Provide the [x, y] coordinate of the cell's center where the given text is located.  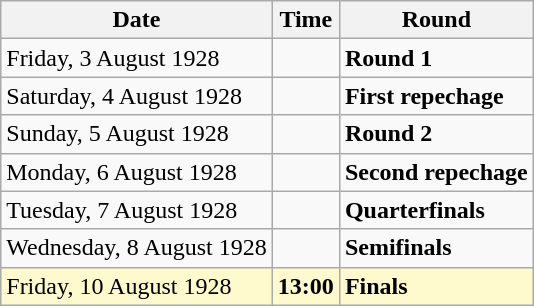
Friday, 3 August 1928 [137, 58]
Finals [436, 286]
Second repechage [436, 172]
Saturday, 4 August 1928 [137, 96]
Time [306, 20]
Quarterfinals [436, 210]
Wednesday, 8 August 1928 [137, 248]
Semifinals [436, 248]
Tuesday, 7 August 1928 [137, 210]
First repechage [436, 96]
13:00 [306, 286]
Round 1 [436, 58]
Sunday, 5 August 1928 [137, 134]
Round 2 [436, 134]
Friday, 10 August 1928 [137, 286]
Round [436, 20]
Monday, 6 August 1928 [137, 172]
Date [137, 20]
